Determine the (X, Y) coordinate at the center of the cell enclosing the given text.  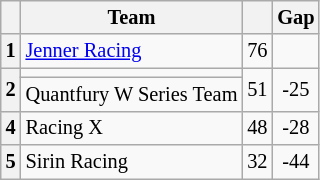
Quantfury W Series Team (132, 94)
-28 (296, 128)
4 (11, 128)
Jenner Racing (132, 51)
-25 (296, 90)
Team (132, 17)
5 (11, 162)
Racing X (132, 128)
1 (11, 51)
Sirin Racing (132, 162)
76 (257, 51)
Gap (296, 17)
-44 (296, 162)
32 (257, 162)
48 (257, 128)
51 (257, 90)
2 (11, 90)
